Search for the cell housing the specified text and yield its [x, y] center coordinate. 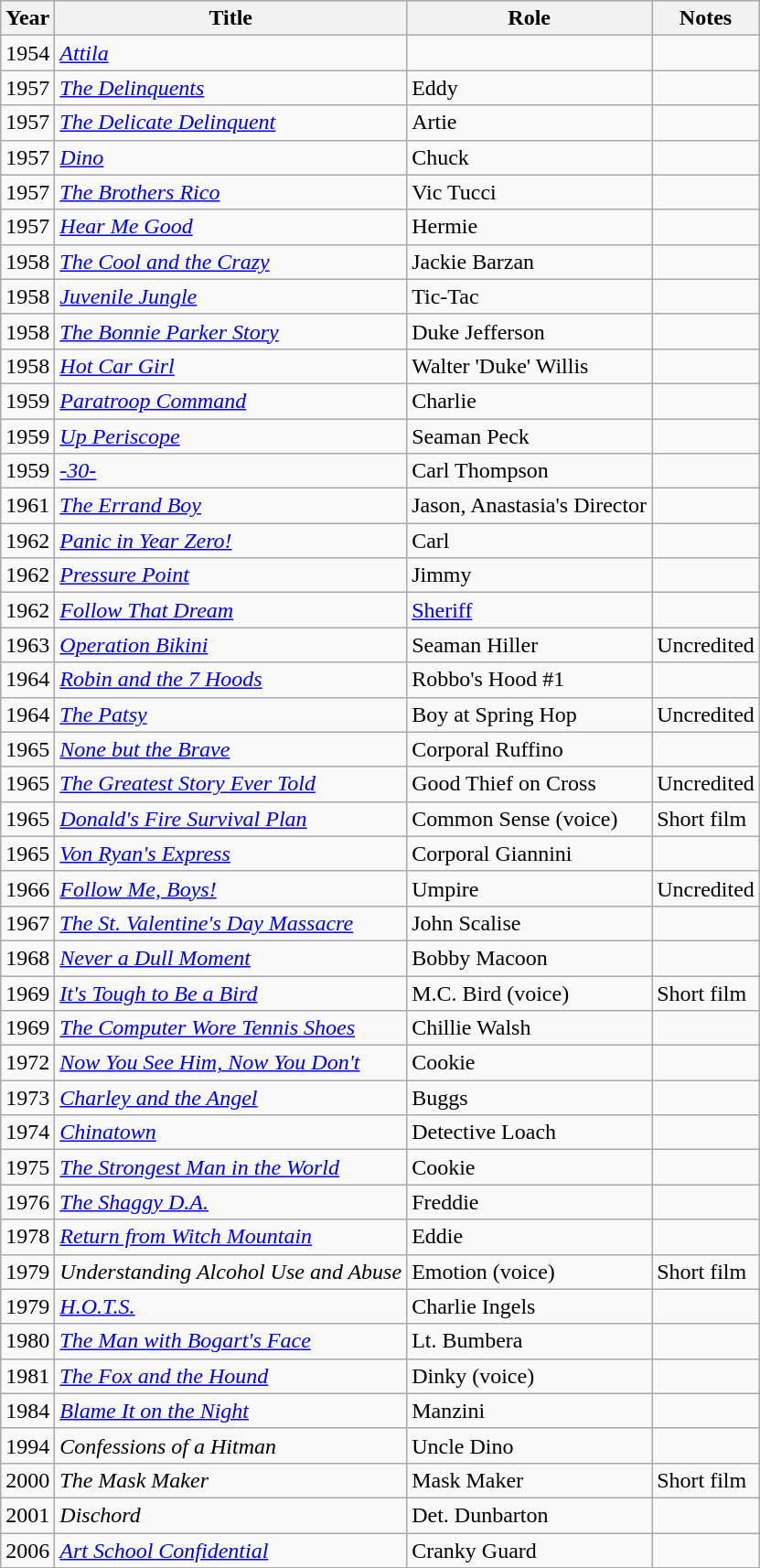
Up Periscope [230, 436]
Now You See Him, Now You Don't [230, 1063]
The Errand Boy [230, 506]
1984 [27, 1411]
Corporal Ruffino [530, 749]
The Delicate Delinquent [230, 123]
Carl Thompson [530, 471]
Juvenile Jungle [230, 296]
1954 [27, 53]
Charlie [530, 401]
The Shaggy D.A. [230, 1202]
1976 [27, 1202]
Art School Confidential [230, 1551]
Buggs [530, 1098]
The Man with Bogart's Face [230, 1341]
Mask Maker [530, 1480]
Operation Bikini [230, 645]
The Computer Wore Tennis Shoes [230, 1028]
Eddie [530, 1237]
Attila [230, 53]
Dinky (voice) [530, 1376]
Dischord [230, 1515]
Charlie Ingels [530, 1306]
1981 [27, 1376]
The St. Valentine's Day Massacre [230, 923]
1961 [27, 506]
None but the Brave [230, 749]
Hear Me Good [230, 227]
Sheriff [530, 610]
The Patsy [230, 714]
Robin and the 7 Hoods [230, 680]
Hot Car Girl [230, 366]
Chillie Walsh [530, 1028]
Donald's Fire Survival Plan [230, 819]
Return from Witch Mountain [230, 1237]
Never a Dull Moment [230, 958]
The Brothers Rico [230, 192]
Walter 'Duke' Willis [530, 366]
2000 [27, 1480]
1966 [27, 888]
Confessions of a Hitman [230, 1445]
1973 [27, 1098]
Freddie [530, 1202]
Title [230, 18]
1963 [27, 645]
Manzini [530, 1411]
Chinatown [230, 1133]
Jason, Anastasia's Director [530, 506]
1968 [27, 958]
John Scalise [530, 923]
Panic in Year Zero! [230, 541]
Corporal Giannini [530, 854]
Follow Me, Boys! [230, 888]
-30- [230, 471]
Common Sense (voice) [530, 819]
Notes [706, 18]
Hermie [530, 227]
It's Tough to Be a Bird [230, 993]
The Greatest Story Ever Told [230, 784]
Follow That Dream [230, 610]
1994 [27, 1445]
Chuck [530, 157]
Uncle Dino [530, 1445]
The Mask Maker [230, 1480]
1978 [27, 1237]
Vic Tucci [530, 192]
Bobby Macoon [530, 958]
Boy at Spring Hop [530, 714]
1980 [27, 1341]
Dino [230, 157]
Charley and the Angel [230, 1098]
Emotion (voice) [530, 1272]
Duke Jefferson [530, 331]
Good Thief on Cross [530, 784]
Umpire [530, 888]
Year [27, 18]
Eddy [530, 88]
Carl [530, 541]
1974 [27, 1133]
The Delinquents [230, 88]
Von Ryan's Express [230, 854]
The Bonnie Parker Story [230, 331]
Seaman Peck [530, 436]
2001 [27, 1515]
Lt. Bumbera [530, 1341]
1975 [27, 1167]
The Strongest Man in the World [230, 1167]
Pressure Point [230, 575]
Robbo's Hood #1 [530, 680]
Tic-Tac [530, 296]
Det. Dunbarton [530, 1515]
2006 [27, 1551]
Paratroop Command [230, 401]
M.C. Bird (voice) [530, 993]
H.O.T.S. [230, 1306]
Seaman Hiller [530, 645]
The Cool and the Crazy [230, 262]
Artie [530, 123]
1967 [27, 923]
The Fox and the Hound [230, 1376]
Jimmy [530, 575]
Role [530, 18]
Jackie Barzan [530, 262]
Detective Loach [530, 1133]
Understanding Alcohol Use and Abuse [230, 1272]
1972 [27, 1063]
Cranky Guard [530, 1551]
Blame It on the Night [230, 1411]
